Identify which cell holds the provided text, then report its [x, y] central coordinate. 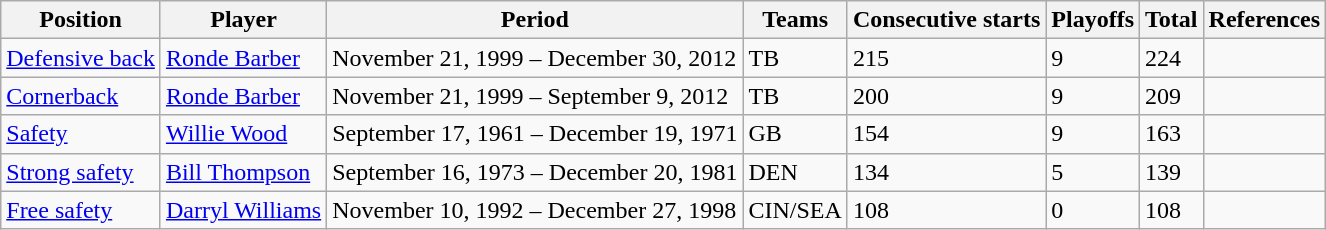
Total [1172, 20]
Bill Thompson [243, 172]
209 [1172, 96]
Position [81, 20]
Willie Wood [243, 134]
134 [946, 172]
224 [1172, 58]
0 [1093, 210]
154 [946, 134]
Safety [81, 134]
CIN/SEA [795, 210]
DEN [795, 172]
163 [1172, 134]
Playoffs [1093, 20]
Consecutive starts [946, 20]
September 16, 1973 – December 20, 1981 [535, 172]
5 [1093, 172]
November 21, 1999 – December 30, 2012 [535, 58]
215 [946, 58]
Cornerback [81, 96]
November 10, 1992 – December 27, 1998 [535, 210]
200 [946, 96]
139 [1172, 172]
November 21, 1999 – September 9, 2012 [535, 96]
Teams [795, 20]
Defensive back [81, 58]
Free safety [81, 210]
Strong safety [81, 172]
GB [795, 134]
Darryl Williams [243, 210]
Player [243, 20]
September 17, 1961 – December 19, 1971 [535, 134]
References [1264, 20]
Period [535, 20]
